Locate the cell with the specified text and output its (X, Y) center coordinate. 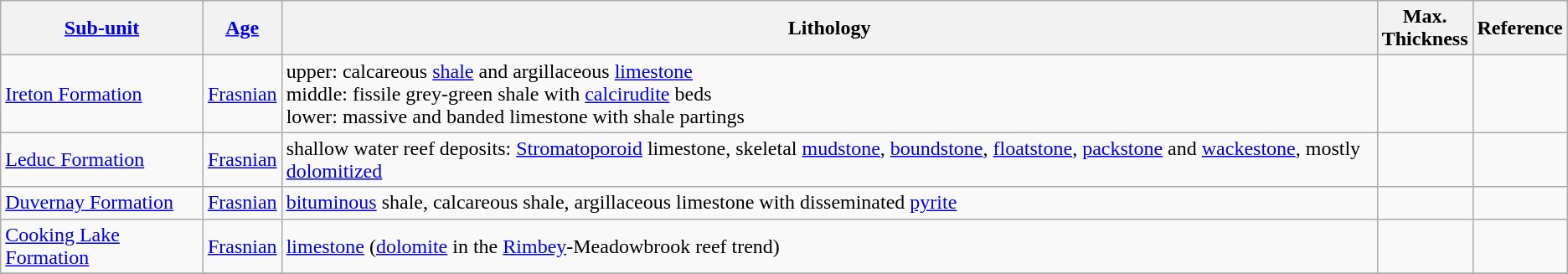
Age (242, 28)
Cooking Lake Formation (102, 246)
limestone (dolomite in the Rimbey-Meadowbrook reef trend) (829, 246)
Leduc Formation (102, 159)
Ireton Formation (102, 94)
bituminous shale, calcareous shale, argillaceous limestone with disseminated pyrite (829, 203)
Duvernay Formation (102, 203)
Max.Thickness (1425, 28)
Reference (1519, 28)
Lithology (829, 28)
shallow water reef deposits: Stromatoporoid limestone, skeletal mudstone, boundstone, floatstone, packstone and wackestone, mostly dolomitized (829, 159)
Sub-unit (102, 28)
